Pinpoint the cell where the given text exists, returning its [X, Y] midpoint coordinate. 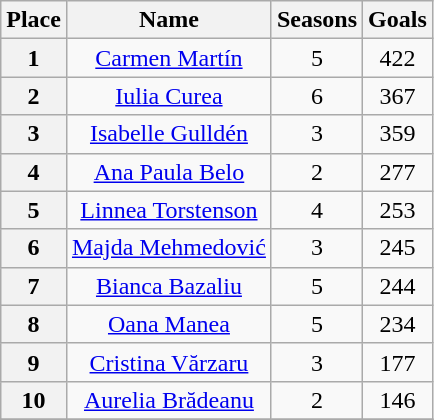
10 [34, 400]
253 [398, 210]
Linnea Torstenson [168, 210]
245 [398, 248]
146 [398, 400]
8 [34, 324]
Aurelia Brădeanu [168, 400]
Ana Paula Belo [168, 172]
1 [34, 58]
Oana Manea [168, 324]
367 [398, 96]
9 [34, 362]
Majda Mehmedović [168, 248]
244 [398, 286]
359 [398, 134]
Carmen Martín [168, 58]
Cristina Vărzaru [168, 362]
Name [168, 20]
Isabelle Gulldén [168, 134]
Goals [398, 20]
Iulia Curea [168, 96]
234 [398, 324]
Place [34, 20]
Bianca Bazaliu [168, 286]
177 [398, 362]
7 [34, 286]
Seasons [316, 20]
422 [398, 58]
277 [398, 172]
